Locate the cell with the specified text and output its [X, Y] center coordinate. 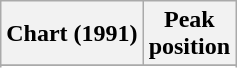
Chart (1991) [72, 34]
Peakposition [189, 34]
